Locate the cell with the specified text and output its [X, Y] center coordinate. 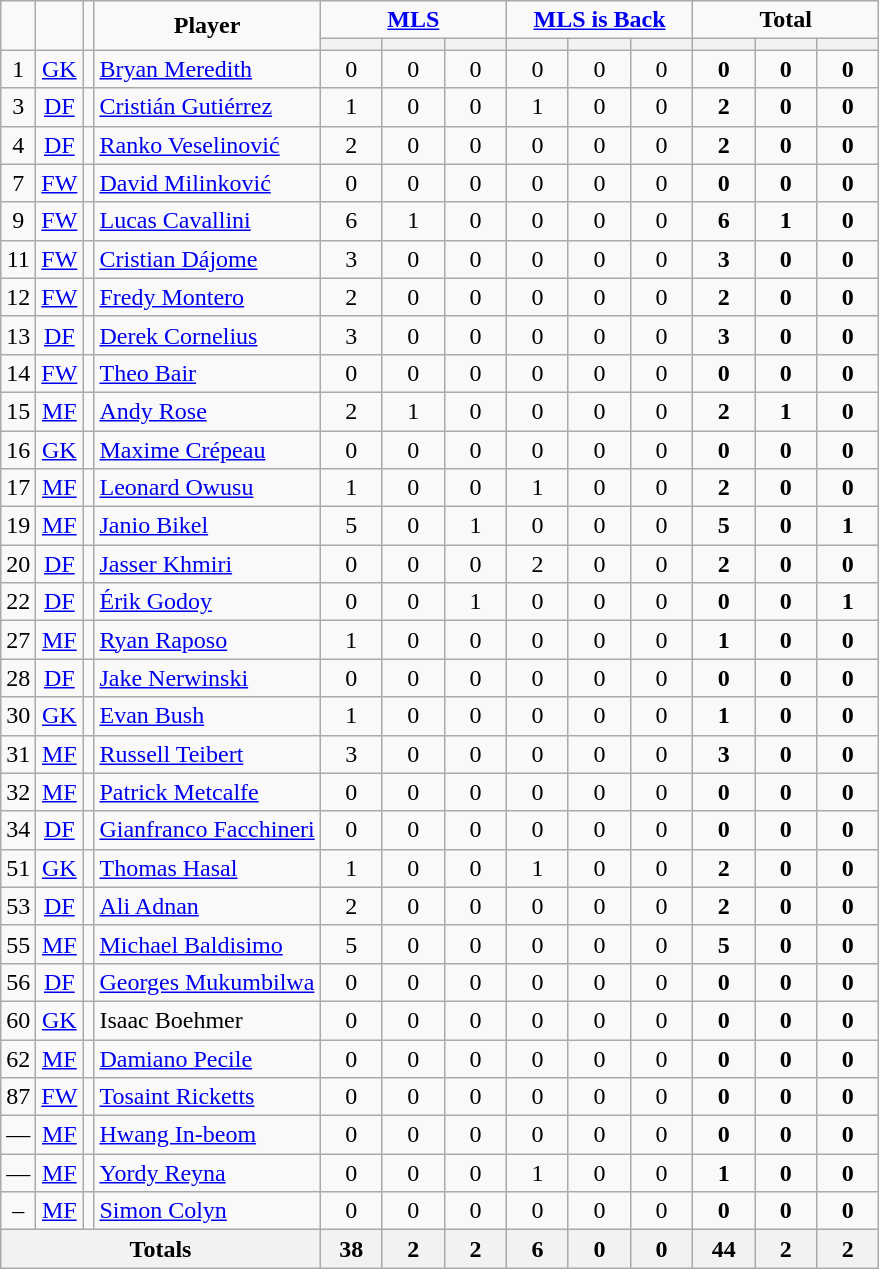
Bryan Meredith [207, 69]
32 [18, 792]
28 [18, 678]
87 [18, 1097]
Jake Nerwinski [207, 678]
22 [18, 602]
Georges Mukumbilwa [207, 982]
Érik Godoy [207, 602]
Damiano Pecile [207, 1059]
62 [18, 1059]
Player [207, 26]
Russell Teibert [207, 754]
MLS is Back [599, 20]
30 [18, 716]
Evan Bush [207, 716]
4 [18, 145]
Jasser Khmiri [207, 564]
53 [18, 906]
Totals [160, 1249]
MLS [413, 20]
Thomas Hasal [207, 868]
Cristian Dájome [207, 259]
Yordy Reyna [207, 1173]
16 [18, 449]
27 [18, 640]
7 [18, 183]
Simon Colyn [207, 1211]
Isaac Boehmer [207, 1020]
– [18, 1211]
Theo Bair [207, 373]
Maxime Crépeau [207, 449]
Lucas Cavallini [207, 221]
13 [18, 335]
17 [18, 488]
12 [18, 297]
11 [18, 259]
Derek Cornelius [207, 335]
56 [18, 982]
34 [18, 830]
Ali Adnan [207, 906]
15 [18, 411]
Total [786, 20]
31 [18, 754]
Tosaint Ricketts [207, 1097]
Gianfranco Facchineri [207, 830]
Michael Baldisimo [207, 944]
9 [18, 221]
Andy Rose [207, 411]
Cristián Gutiérrez [207, 107]
60 [18, 1020]
14 [18, 373]
Janio Bikel [207, 526]
Fredy Montero [207, 297]
38 [351, 1249]
Leonard Owusu [207, 488]
Ranko Veselinović [207, 145]
55 [18, 944]
Hwang In-beom [207, 1135]
Patrick Metcalfe [207, 792]
Ryan Raposo [207, 640]
44 [724, 1249]
19 [18, 526]
David Milinković [207, 183]
51 [18, 868]
20 [18, 564]
